Locate the cell with the specified text and output its (X, Y) center coordinate. 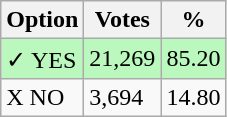
X NO (42, 97)
Option (42, 20)
21,269 (122, 59)
14.80 (194, 97)
Votes (122, 20)
✓ YES (42, 59)
85.20 (194, 59)
% (194, 20)
3,694 (122, 97)
